Find where the given text appears and provide that cell's center as (X, Y) coordinate. 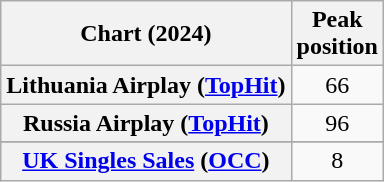
Russia Airplay (TopHit) (146, 123)
8 (337, 161)
Lithuania Airplay (TopHit) (146, 85)
66 (337, 85)
Chart (2024) (146, 34)
96 (337, 123)
Peakposition (337, 34)
UK Singles Sales (OCC) (146, 161)
